Extract the [X, Y] coordinate from the center of the cell holding the provided text.  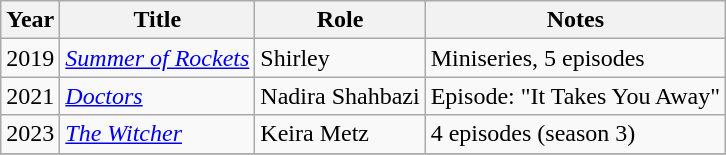
Shirley [340, 58]
Doctors [158, 96]
2023 [30, 134]
Episode: "It Takes You Away" [575, 96]
Year [30, 20]
Notes [575, 20]
4 episodes (season 3) [575, 134]
Title [158, 20]
Role [340, 20]
Nadira Shahbazi [340, 96]
Keira Metz [340, 134]
Summer of Rockets [158, 58]
2021 [30, 96]
2019 [30, 58]
Miniseries, 5 episodes [575, 58]
The Witcher [158, 134]
